Locate the cell with the specified text and output its (X, Y) center coordinate. 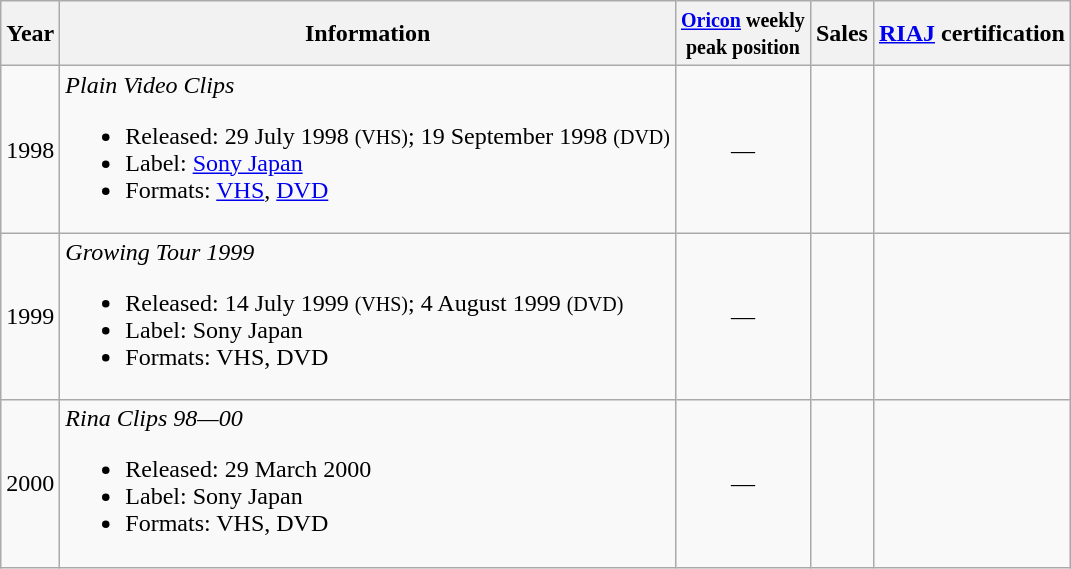
1999 (30, 316)
2000 (30, 484)
Growing Tour 1999Released: 14 July 1999 (VHS); 4 August 1999 (DVD)Label: Sony JapanFormats: VHS, DVD (368, 316)
Oricon weeklypeak position (742, 34)
Rina Clips 98—00Released: 29 March 2000Label: Sony JapanFormats: VHS, DVD (368, 484)
RIAJ certification (972, 34)
Information (368, 34)
1998 (30, 150)
Sales (842, 34)
Year (30, 34)
Plain Video ClipsReleased: 29 July 1998 (VHS); 19 September 1998 (DVD)Label: Sony JapanFormats: VHS, DVD (368, 150)
